From the cell containing the given text, extract its center point as [X, Y] coordinate. 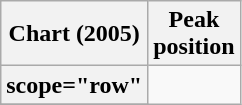
scope="row" [74, 85]
Peakposition [194, 34]
Chart (2005) [74, 34]
